Provide the (x, y) coordinate of the cell's center where the given text is located.  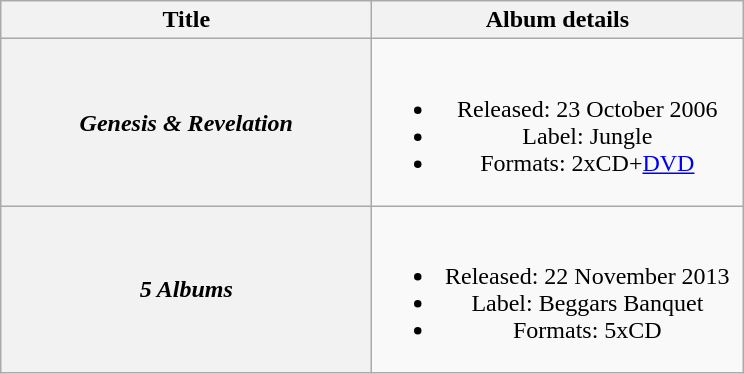
Released: 22 November 2013Label: Beggars BanquetFormats: 5xCD (558, 290)
Released: 23 October 2006Label: JungleFormats: 2xCD+DVD (558, 122)
Album details (558, 20)
Title (186, 20)
Genesis & Revelation (186, 122)
5 Albums (186, 290)
